Extract the [X, Y] coordinate from the center of the cell holding the provided text.  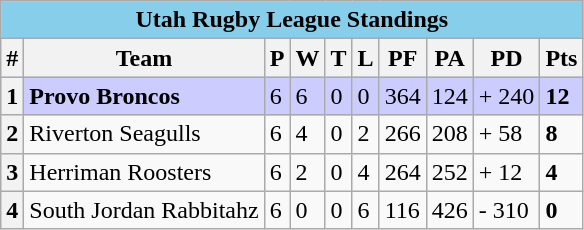
PA [450, 58]
# [12, 58]
264 [402, 172]
1 [12, 96]
L [366, 58]
Team [144, 58]
+ 58 [506, 134]
Provo Broncos [144, 96]
PF [402, 58]
Pts [562, 58]
3 [12, 172]
266 [402, 134]
124 [450, 96]
208 [450, 134]
Utah Rugby League Standings [292, 20]
Riverton Seagulls [144, 134]
8 [562, 134]
12 [562, 96]
364 [402, 96]
- 310 [506, 210]
W [308, 58]
+ 12 [506, 172]
+ 240 [506, 96]
South Jordan Rabbitahz [144, 210]
252 [450, 172]
PD [506, 58]
116 [402, 210]
P [277, 58]
Herriman Roosters [144, 172]
T [338, 58]
426 [450, 210]
